Pinpoint the cell where the given text exists, returning its (x, y) midpoint coordinate. 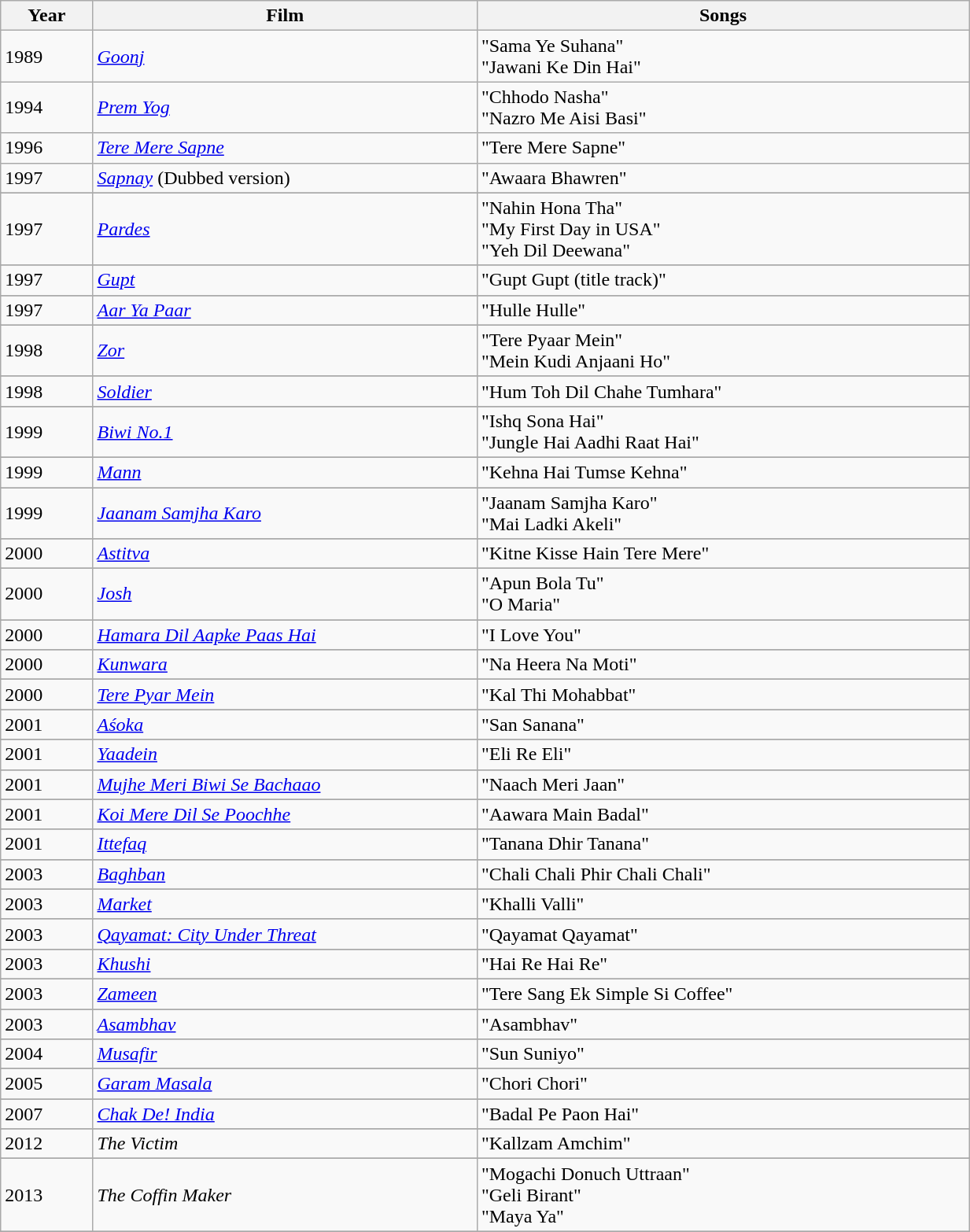
1994 (47, 107)
Hamara Dil Aapke Paas Hai (285, 635)
Jaanam Samjha Karo (285, 513)
"Tere Mere Sapne" (722, 148)
Year (47, 16)
"Tere Sang Ek Simple Si Coffee" (722, 994)
"Asambhav" (722, 1024)
Josh (285, 595)
Zor (285, 351)
"Awaara Bhawren" (722, 178)
Soldier (285, 391)
"San Sanana" (722, 725)
Asambhav (285, 1024)
"Chhodo Nasha""Nazro Me Aisi Basi" (722, 107)
Musafir (285, 1054)
"Hulle Hulle" (722, 310)
Film (285, 16)
Tere Pyar Mein (285, 695)
"Aawara Main Badal" (722, 814)
Songs (722, 16)
The Victim (285, 1144)
2005 (47, 1084)
"Kehna Hai Tumse Kehna" (722, 472)
1989 (47, 57)
Aśoka (285, 725)
"Hai Re Hai Re" (722, 964)
2013 (47, 1195)
"Tanana Dhir Tanana" (722, 844)
Pardes (285, 229)
"Gupt Gupt (title track)" (722, 280)
Garam Masala (285, 1084)
Qayamat: City Under Threat (285, 934)
"Apun Bola Tu""O Maria" (722, 595)
2012 (47, 1144)
Zameen (285, 994)
Chak De! India (285, 1114)
Astitva (285, 554)
Ittefaq (285, 844)
The Coffin Maker (285, 1195)
"Sun Suniyo" (722, 1054)
Khushi (285, 964)
Tere Mere Sapne (285, 148)
"Tere Pyaar Mein""Mein Kudi Anjaani Ho" (722, 351)
"Chali Chali Phir Chali Chali" (722, 874)
Goonj (285, 57)
Sapnay (Dubbed version) (285, 178)
Prem Yog (285, 107)
"I Love You" (722, 635)
Aar Ya Paar (285, 310)
2004 (47, 1054)
"Nahin Hona Tha""My First Day in USA""Yeh Dil Deewana" (722, 229)
Mujhe Meri Biwi Se Bachaao (285, 784)
Kunwara (285, 665)
"Hum Toh Dil Chahe Tumhara" (722, 391)
"Sama Ye Suhana""Jawani Ke Din Hai" (722, 57)
2007 (47, 1114)
"Na Heera Na Moti" (722, 665)
"Eli Re Eli" (722, 754)
"Kallzam Amchim" (722, 1144)
"Qayamat Qayamat" (722, 934)
"Naach Meri Jaan" (722, 784)
"Kal Thi Mohabbat" (722, 695)
"Badal Pe Paon Hai" (722, 1114)
Mann (285, 472)
"Mogachi Donuch Uttraan""Geli Birant""Maya Ya" (722, 1195)
1996 (47, 148)
Yaadein (285, 754)
"Ishq Sona Hai""Jungle Hai Aadhi Raat Hai" (722, 431)
"Chori Chori" (722, 1084)
"Kitne Kisse Hain Tere Mere" (722, 554)
"Khalli Valli" (722, 904)
Gupt (285, 280)
Biwi No.1 (285, 431)
"Jaanam Samjha Karo""Mai Ladki Akeli" (722, 513)
Market (285, 904)
Koi Mere Dil Se Poochhe (285, 814)
Baghban (285, 874)
